Extract the [X, Y] coordinate from the center of the cell holding the provided text.  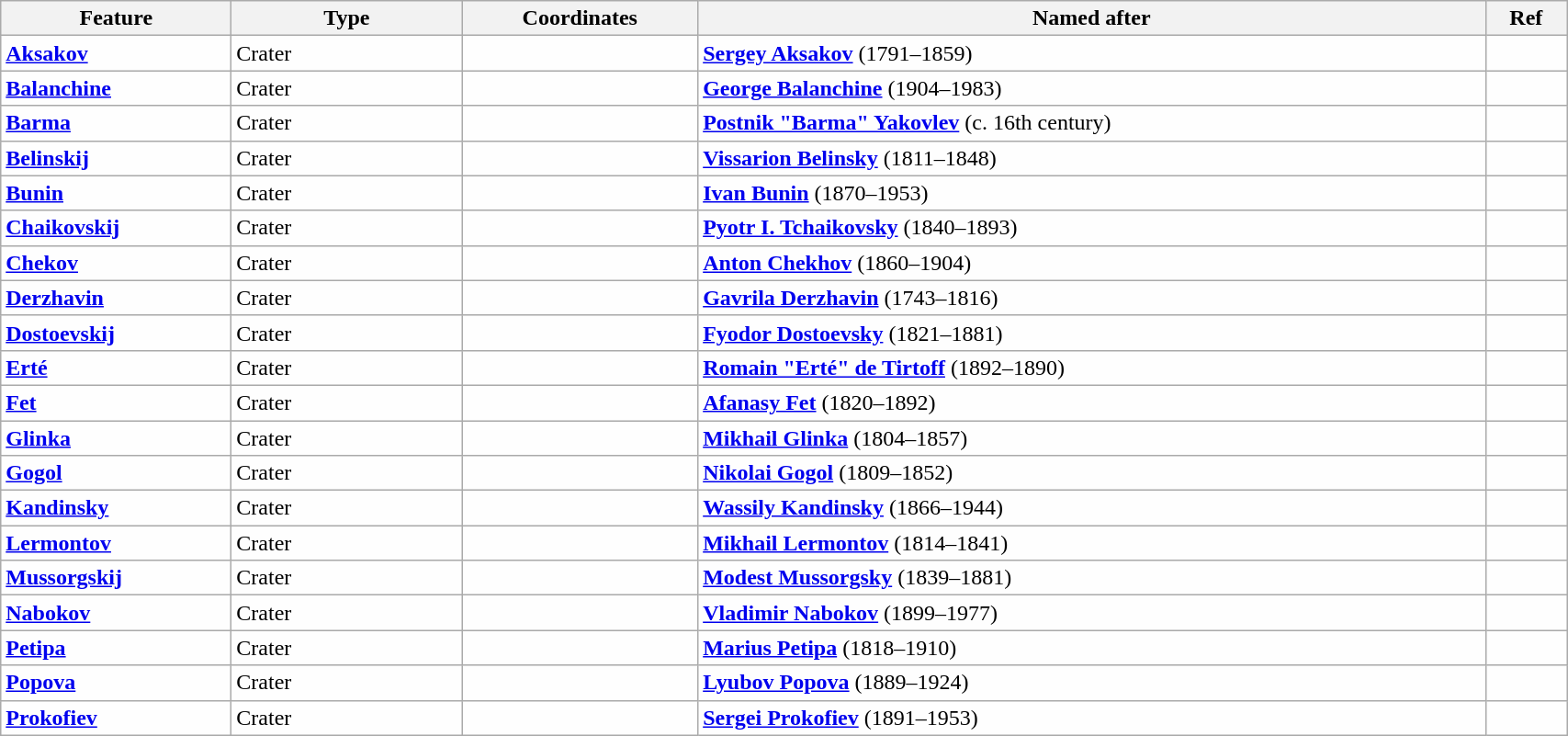
Nabokov [116, 613]
Ivan Bunin (1870–1953) [1091, 193]
Nikolai Gogol (1809–1852) [1091, 473]
Belinskij [116, 158]
Barma [116, 123]
Named after [1091, 18]
Mussorgskij [116, 578]
Vladimir Nabokov (1899–1977) [1091, 613]
Erté [116, 368]
Fyodor Dostoevsky (1821–1881) [1091, 333]
Postnik "Barma" Yakovlev (c. 16th century) [1091, 123]
Balanchine [116, 88]
Chaikovskij [116, 228]
Lermontov [116, 543]
Ref [1527, 18]
Dostoevskij [116, 333]
Fet [116, 402]
Sergei Prokofiev (1891–1953) [1091, 718]
Type [347, 18]
Gavrila Derzhavin (1743–1816) [1091, 298]
Lyubov Popova (1889–1924) [1091, 683]
Vissarion Belinsky (1811–1848) [1091, 158]
Marius Petipa (1818–1910) [1091, 648]
Mikhail Lermontov (1814–1841) [1091, 543]
Coordinates [581, 18]
Bunin [116, 193]
Prokofiev [116, 718]
Feature [116, 18]
Aksakov [116, 53]
Modest Mussorgsky (1839–1881) [1091, 578]
Romain "Erté" de Tirtoff (1892–1890) [1091, 368]
Derzhavin [116, 298]
George Balanchine (1904–1983) [1091, 88]
Wassily Kandinsky (1866–1944) [1091, 508]
Anton Chekhov (1860–1904) [1091, 263]
Pyotr I. Tchaikovsky (1840–1893) [1091, 228]
Gogol [116, 473]
Petipa [116, 648]
Afanasy Fet (1820–1892) [1091, 402]
Sergey Aksakov (1791–1859) [1091, 53]
Mikhail Glinka (1804–1857) [1091, 438]
Popova [116, 683]
Kandinsky [116, 508]
Chekov [116, 263]
Glinka [116, 438]
